Return [x, y] of the center of cell containing provided text 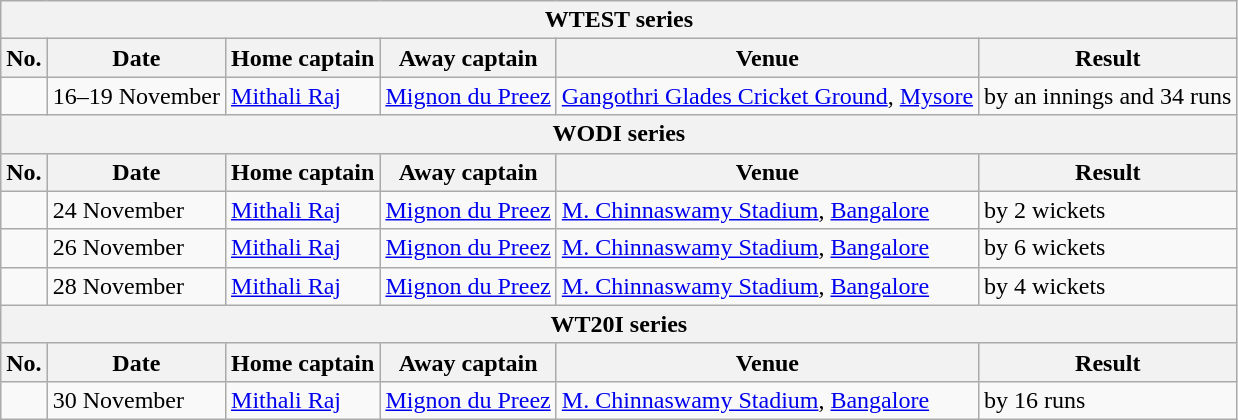
by an innings and 34 runs [1108, 96]
by 2 wickets [1108, 210]
28 November [136, 286]
30 November [136, 400]
26 November [136, 248]
by 16 runs [1108, 400]
16–19 November [136, 96]
by 4 wickets [1108, 286]
Gangothri Glades Cricket Ground, Mysore [767, 96]
WTEST series [619, 20]
24 November [136, 210]
by 6 wickets [1108, 248]
WODI series [619, 134]
WT20I series [619, 324]
